Return (x, y) of the center of cell containing provided text 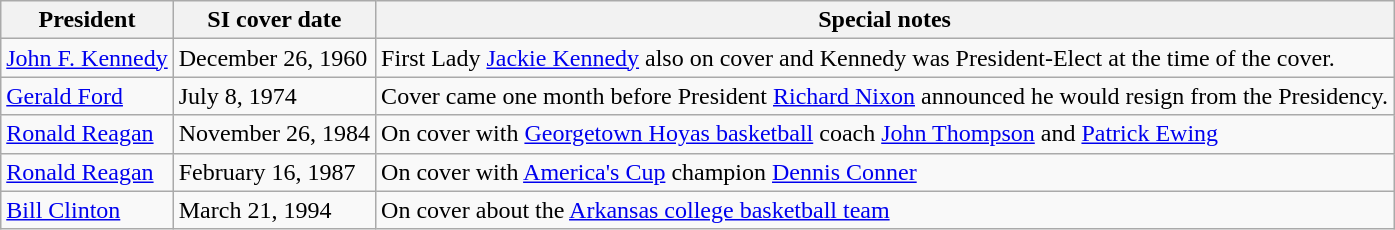
SI cover date (274, 20)
John F. Kennedy (87, 58)
On cover with Georgetown Hoyas basketball coach John Thompson and Patrick Ewing (885, 134)
December 26, 1960 (274, 58)
Cover came one month before President Richard Nixon announced he would resign from the Presidency. (885, 96)
February 16, 1987 (274, 172)
President (87, 20)
First Lady Jackie Kennedy also on cover and Kennedy was President-Elect at the time of the cover. (885, 58)
On cover with America's Cup champion Dennis Conner (885, 172)
Special notes (885, 20)
March 21, 1994 (274, 210)
On cover about the Arkansas college basketball team (885, 210)
Bill Clinton (87, 210)
July 8, 1974 (274, 96)
Gerald Ford (87, 96)
November 26, 1984 (274, 134)
